Return the [x, y] coordinate for the center point of the cell that contains the specified text.  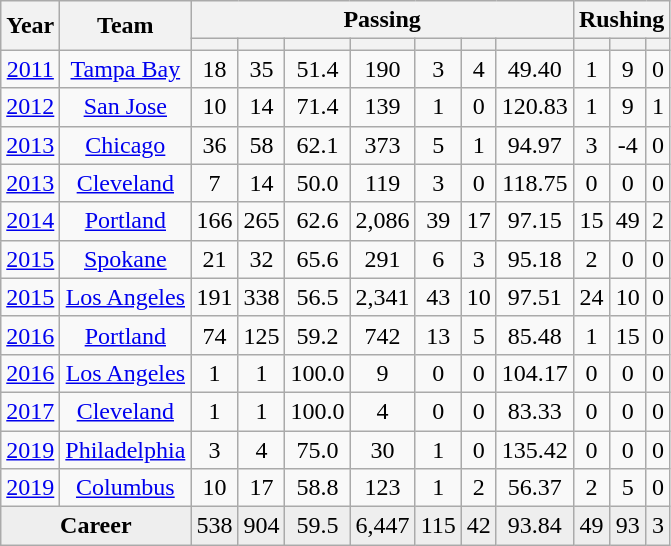
119 [382, 183]
2012 [30, 107]
51.4 [318, 69]
2,086 [382, 221]
62.1 [318, 145]
6 [438, 259]
24 [591, 297]
191 [214, 297]
373 [382, 145]
Rushing [621, 20]
42 [478, 526]
75.0 [318, 449]
742 [382, 335]
Tampa Bay [126, 69]
50.0 [318, 183]
43 [438, 297]
San Jose [126, 107]
Career [96, 526]
6,447 [382, 526]
59.5 [318, 526]
Chicago [126, 145]
2014 [30, 221]
265 [262, 221]
97.51 [534, 297]
49.40 [534, 69]
56.37 [534, 488]
Spokane [126, 259]
97.15 [534, 221]
Philadelphia [126, 449]
93 [628, 526]
166 [214, 221]
104.17 [534, 373]
139 [382, 107]
13 [438, 335]
32 [262, 259]
Columbus [126, 488]
2017 [30, 411]
39 [438, 221]
2,341 [382, 297]
Team [126, 26]
58.8 [318, 488]
Passing [382, 20]
36 [214, 145]
120.83 [534, 107]
65.6 [318, 259]
74 [214, 335]
85.48 [534, 335]
125 [262, 335]
83.33 [534, 411]
Year [30, 26]
95.18 [534, 259]
18 [214, 69]
62.6 [318, 221]
190 [382, 69]
135.42 [534, 449]
115 [438, 526]
71.4 [318, 107]
538 [214, 526]
21 [214, 259]
2011 [30, 69]
30 [382, 449]
35 [262, 69]
123 [382, 488]
58 [262, 145]
904 [262, 526]
291 [382, 259]
59.2 [318, 335]
-4 [628, 145]
338 [262, 297]
56.5 [318, 297]
93.84 [534, 526]
7 [214, 183]
118.75 [534, 183]
94.97 [534, 145]
